Detect which cell encompasses the target text, then output its (X, Y) center coordinate. 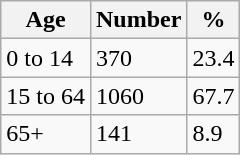
67.7 (214, 96)
8.9 (214, 134)
141 (138, 134)
370 (138, 58)
Number (138, 20)
65+ (46, 134)
15 to 64 (46, 96)
Age (46, 20)
% (214, 20)
0 to 14 (46, 58)
1060 (138, 96)
23.4 (214, 58)
